Identify which cell holds the provided text, then report its [X, Y] central coordinate. 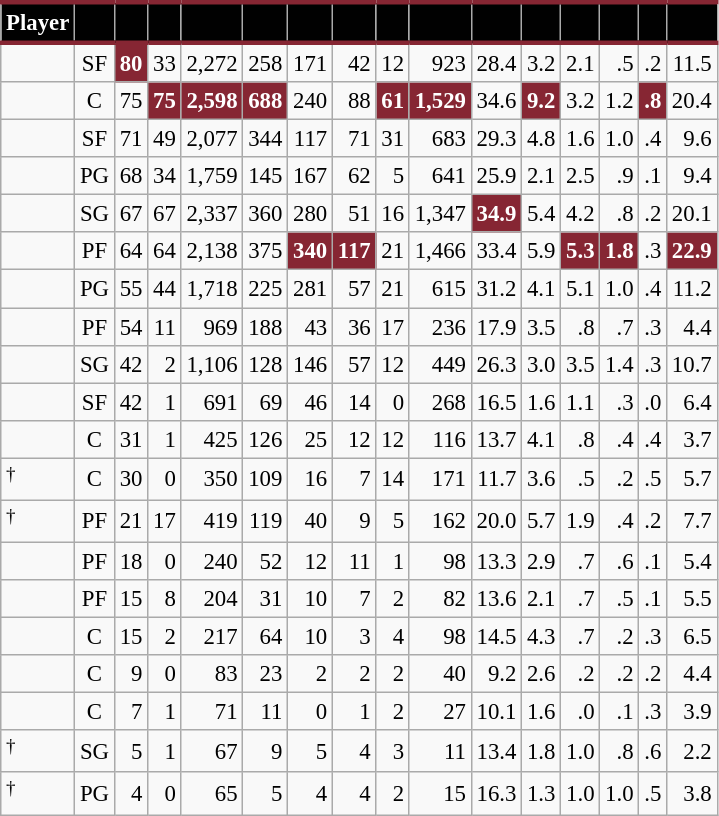
34.6 [496, 101]
3.6 [542, 479]
3.7 [692, 439]
258 [266, 62]
44 [164, 289]
52 [266, 561]
25.9 [496, 176]
49 [164, 139]
27 [440, 712]
1.4 [620, 364]
167 [310, 176]
1.2 [620, 101]
419 [212, 521]
10.7 [692, 364]
29.3 [496, 139]
30 [130, 479]
7.7 [692, 521]
2.9 [542, 561]
36 [354, 327]
5.3 [580, 251]
2,077 [212, 139]
83 [212, 674]
9.6 [692, 139]
691 [212, 402]
340 [310, 251]
360 [266, 214]
5.1 [580, 289]
10.1 [496, 712]
1,759 [212, 176]
4.8 [542, 139]
969 [212, 327]
280 [310, 214]
33.4 [496, 251]
34.9 [496, 214]
43 [310, 327]
68 [130, 176]
55 [130, 289]
3.8 [692, 794]
20.4 [692, 101]
18 [130, 561]
217 [212, 637]
9.4 [692, 176]
449 [440, 364]
62 [354, 176]
28.4 [496, 62]
425 [212, 439]
6.4 [692, 402]
14.5 [496, 637]
1.1 [580, 402]
3.9 [692, 712]
61 [392, 101]
4.3 [542, 637]
82 [440, 599]
116 [440, 439]
162 [440, 521]
34 [164, 176]
22.9 [692, 251]
1,529 [440, 101]
80 [130, 62]
13.4 [496, 751]
2.2 [692, 751]
69 [266, 402]
375 [266, 251]
11.5 [692, 62]
13.3 [496, 561]
4.2 [580, 214]
6.5 [692, 637]
65 [212, 794]
188 [266, 327]
31.2 [496, 289]
17.9 [496, 327]
54 [130, 327]
204 [212, 599]
683 [440, 139]
13.7 [496, 439]
2,272 [212, 62]
2.5 [580, 176]
88 [354, 101]
2,337 [212, 214]
641 [440, 176]
5.5 [692, 599]
23 [266, 674]
46 [310, 402]
344 [266, 139]
146 [310, 364]
236 [440, 327]
13.6 [496, 599]
11.7 [496, 479]
1.3 [542, 794]
51 [354, 214]
350 [212, 479]
225 [266, 289]
145 [266, 176]
2.6 [542, 674]
128 [266, 364]
1,106 [212, 364]
1,347 [440, 214]
26.3 [496, 364]
5.9 [542, 251]
119 [266, 521]
1,466 [440, 251]
1,718 [212, 289]
109 [266, 479]
2,598 [212, 101]
268 [440, 402]
3.0 [542, 364]
16.5 [496, 402]
.9 [620, 176]
25 [310, 439]
33 [164, 62]
923 [440, 62]
615 [440, 289]
11.2 [692, 289]
281 [310, 289]
Player [38, 22]
20.0 [496, 521]
1.9 [580, 521]
16.3 [496, 794]
20.1 [692, 214]
2,138 [212, 251]
126 [266, 439]
8 [164, 599]
688 [266, 101]
